Scan for the cell matching the given text and deliver its (x, y) coordinate at center. 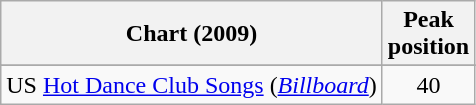
Chart (2009) (192, 34)
40 (428, 85)
Peakposition (428, 34)
US Hot Dance Club Songs (Billboard) (192, 85)
